Determine the (x, y) coordinate at the center of the cell enclosing the given text.  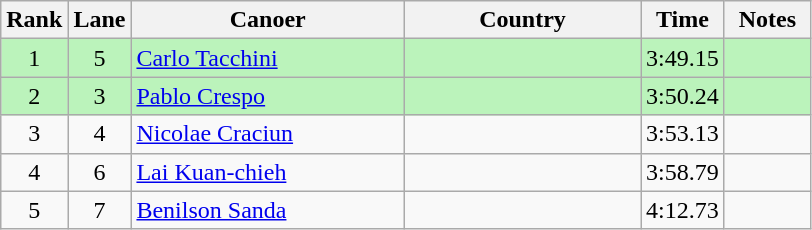
2 (34, 96)
1 (34, 58)
Canoer (268, 20)
7 (100, 210)
Time (683, 20)
4:12.73 (683, 210)
Nicolae Craciun (268, 134)
6 (100, 172)
3:50.24 (683, 96)
Pablo Crespo (268, 96)
3:58.79 (683, 172)
3:49.15 (683, 58)
Lane (100, 20)
Lai Kuan-chieh (268, 172)
Country (522, 20)
Rank (34, 20)
Benilson Sanda (268, 210)
Carlo Tacchini (268, 58)
Notes (767, 20)
3:53.13 (683, 134)
